Scan for the cell matching the given text and deliver its (X, Y) coordinate at center. 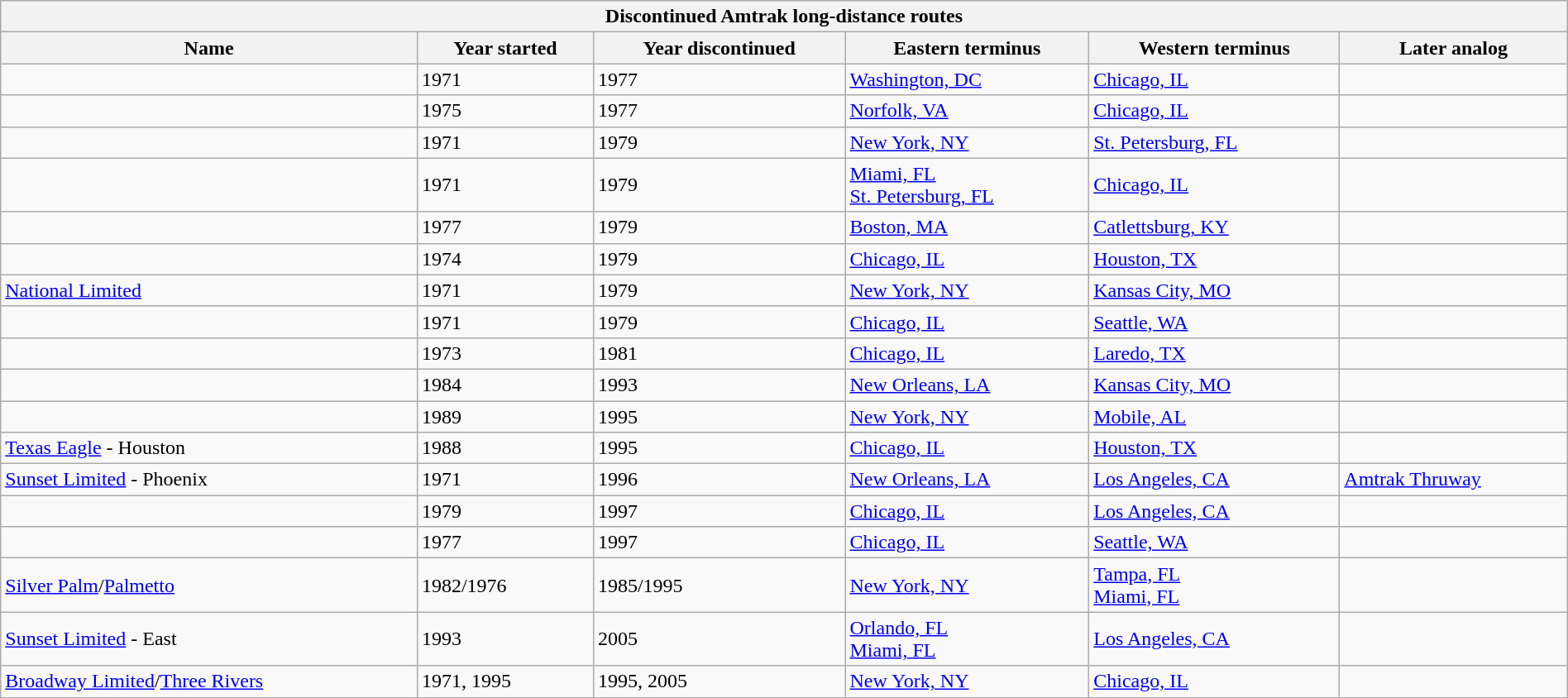
Broadway Limited/Three Rivers (209, 681)
1974 (504, 259)
Orlando, FLMiami, FL (968, 638)
Eastern terminus (968, 48)
Name (209, 48)
1984 (504, 385)
1985/1995 (719, 586)
1982/1976 (504, 586)
Miami, FLSt. Petersburg, FL (968, 185)
Laredo, TX (1214, 353)
National Limited (209, 290)
1981 (719, 353)
Sunset Limited - East (209, 638)
Sunset Limited - Phoenix (209, 480)
Texas Eagle - Houston (209, 448)
1973 (504, 353)
Western terminus (1214, 48)
Discontinued Amtrak long-distance routes (784, 17)
Washington, DC (968, 79)
1975 (504, 111)
St. Petersburg, FL (1214, 142)
Norfolk, VA (968, 111)
Year started (504, 48)
Catlettsburg, KY (1214, 227)
1989 (504, 416)
2005 (719, 638)
1971, 1995 (504, 681)
1995, 2005 (719, 681)
1996 (719, 480)
Year discontinued (719, 48)
Boston, MA (968, 227)
Silver Palm/Palmetto (209, 586)
Amtrak Thruway (1454, 480)
Mobile, AL (1214, 416)
1988 (504, 448)
Tampa, FLMiami, FL (1214, 586)
Later analog (1454, 48)
